Identify which cell holds the provided text, then report its [X, Y] central coordinate. 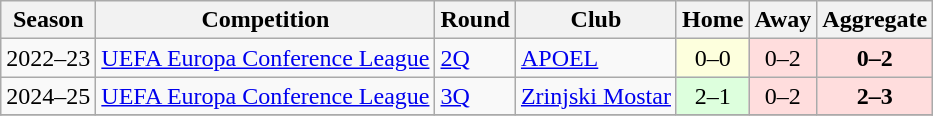
Club [596, 20]
3Q [475, 96]
2–1 [712, 96]
Aggregate [875, 20]
Away [783, 20]
2–3 [875, 96]
Home [712, 20]
Competition [266, 20]
2Q [475, 58]
0–0 [712, 58]
2024–25 [48, 96]
APOEL [596, 58]
2022–23 [48, 58]
Zrinjski Mostar [596, 96]
Season [48, 20]
Round [475, 20]
